Extract the [x, y] coordinate from the center of the cell holding the provided text.  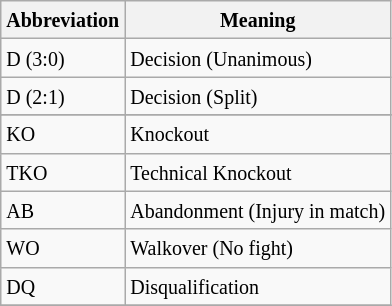
Abbreviation [63, 20]
Decision (Unanimous) [258, 58]
WO [63, 248]
Technical Knockout [258, 172]
Knockout [258, 134]
D (2:1) [63, 96]
D (3:0) [63, 58]
Meaning [258, 20]
Decision (Split) [258, 96]
DQ [63, 286]
Abandonment (Injury in match) [258, 210]
Walkover (No fight) [258, 248]
AB [63, 210]
KO [63, 134]
TKO [63, 172]
Disqualification [258, 286]
